Capture the cell that displays the provided text and extract its (x, y) central coordinate. 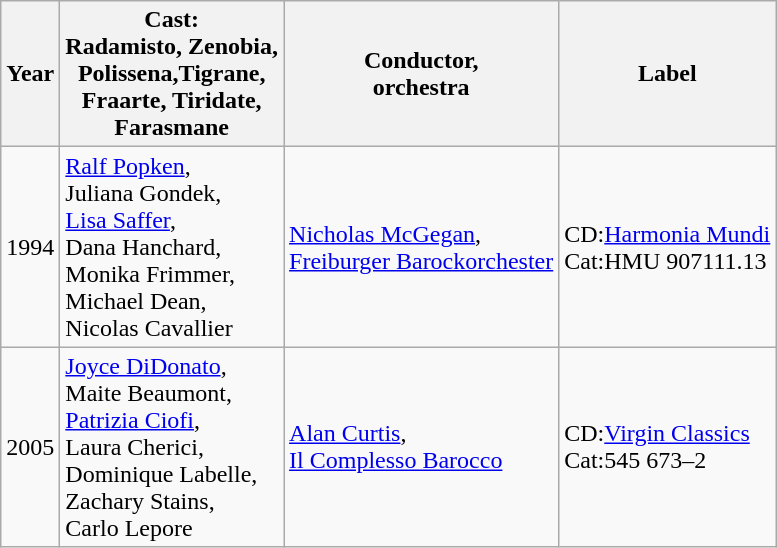
1994 (30, 247)
Joyce DiDonato,Maite Beaumont,Patrizia Ciofi,Laura Cherici,Dominique Labelle,Zachary Stains, Carlo Lepore (172, 447)
Label (668, 74)
Nicholas McGegan,Freiburger Barockorchester (422, 247)
Cast:Radamisto, Zenobia,Polissena,Tigrane,Fraarte, Tiridate,Farasmane (172, 74)
Conductor,orchestra (422, 74)
Ralf Popken,Juliana Gondek,Lisa Saffer,Dana Hanchard,Monika Frimmer,Michael Dean,Nicolas Cavallier (172, 247)
CD:Harmonia MundiCat:HMU 907111.13 (668, 247)
2005 (30, 447)
Alan Curtis,Il Complesso Barocco (422, 447)
Year (30, 74)
CD:Virgin ClassicsCat:545 673–2 (668, 447)
